For the text-containing cell, return its midpoint in [x, y] coordinate format. 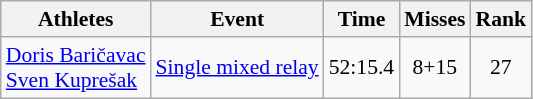
Event [238, 19]
Athletes [76, 19]
Doris BaričavacSven Kuprešak [76, 68]
8+15 [434, 68]
52:15.4 [362, 68]
Time [362, 19]
Single mixed relay [238, 68]
27 [502, 68]
Rank [502, 19]
Misses [434, 19]
